Return [X, Y] of the center of cell containing provided text 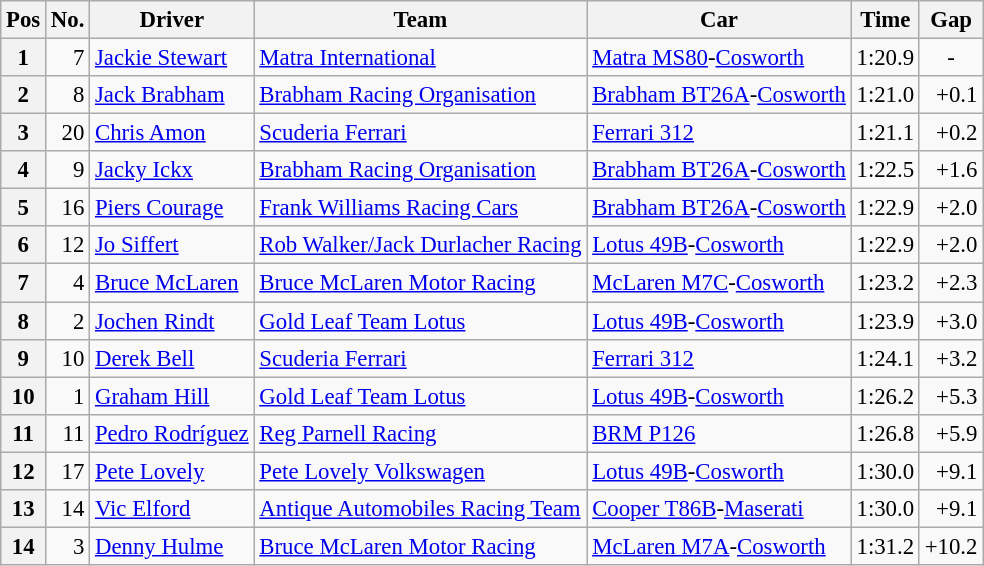
Pete Lovely [172, 471]
Reg Parnell Racing [420, 433]
Antique Automobiles Racing Team [420, 509]
1:23.2 [885, 283]
+1.6 [950, 170]
Bruce McLaren [172, 283]
+0.1 [950, 95]
Piers Courage [172, 208]
Rob Walker/Jack Durlacher Racing [420, 245]
Pete Lovely Volkswagen [420, 471]
Matra MS80-Cosworth [719, 58]
17 [68, 471]
1:26.8 [885, 433]
Gap [950, 20]
6 [24, 245]
1:22.5 [885, 170]
Car [719, 20]
Derek Bell [172, 358]
- [950, 58]
McLaren M7C-Cosworth [719, 283]
+3.2 [950, 358]
1:20.9 [885, 58]
Denny Hulme [172, 546]
+10.2 [950, 546]
Pedro Rodríguez [172, 433]
Vic Elford [172, 509]
1:31.2 [885, 546]
BRM P126 [719, 433]
Time [885, 20]
Jo Siffert [172, 245]
+5.3 [950, 396]
13 [24, 509]
Team [420, 20]
5 [24, 208]
+5.9 [950, 433]
+0.2 [950, 133]
1:24.1 [885, 358]
McLaren M7A-Cosworth [719, 546]
1:26.2 [885, 396]
Graham Hill [172, 396]
Jacky Ickx [172, 170]
Driver [172, 20]
Frank Williams Racing Cars [420, 208]
Cooper T86B-Maserati [719, 509]
20 [68, 133]
Chris Amon [172, 133]
+2.3 [950, 283]
+3.0 [950, 321]
1:21.1 [885, 133]
Pos [24, 20]
No. [68, 20]
Matra International [420, 58]
1:23.9 [885, 321]
Jochen Rindt [172, 321]
Jackie Stewart [172, 58]
1:21.0 [885, 95]
16 [68, 208]
Jack Brabham [172, 95]
